Scan for the cell matching the given text and deliver its [x, y] coordinate at center. 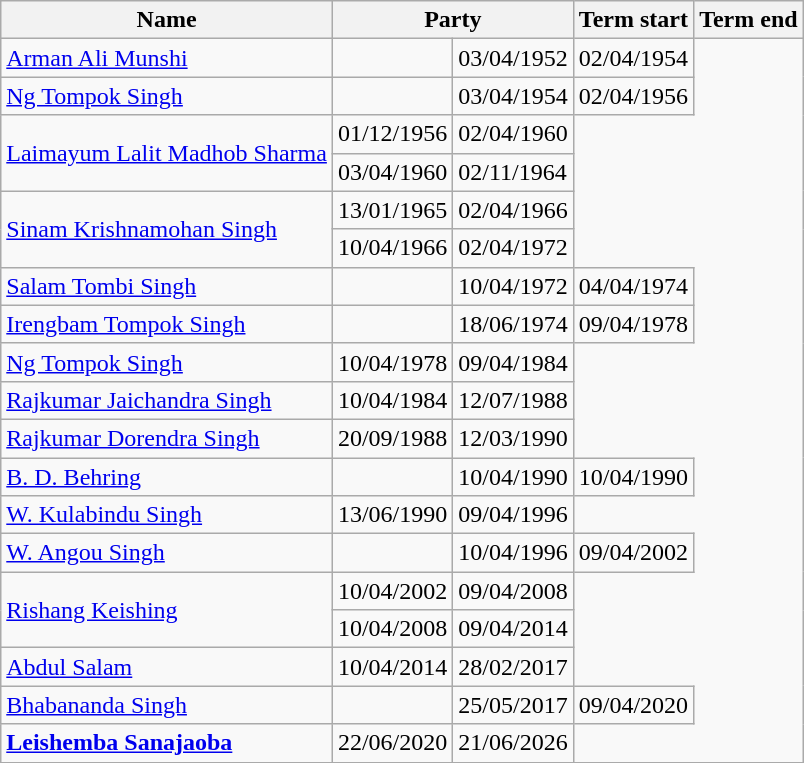
09/04/2002 [633, 553]
Sinam Krishnamohan Singh [167, 229]
B. D. Behring [167, 477]
10/04/1984 [392, 400]
12/07/1988 [513, 400]
10/04/1966 [392, 248]
10/04/2014 [392, 667]
01/12/1956 [392, 134]
12/03/1990 [513, 438]
Irengbam Tompok Singh [167, 324]
Abdul Salam [167, 667]
Bhabananda Singh [167, 705]
09/04/2014 [513, 629]
20/09/1988 [392, 438]
28/02/2017 [513, 667]
Party [452, 20]
03/04/1954 [513, 96]
02/11/1964 [513, 172]
Rajkumar Jaichandra Singh [167, 400]
09/04/2008 [513, 591]
09/04/1978 [633, 324]
03/04/1960 [392, 172]
Rishang Keishing [167, 610]
Term end [749, 20]
W. Kulabindu Singh [167, 515]
09/04/1996 [513, 515]
W. Angou Singh [167, 553]
03/04/1952 [513, 58]
13/01/1965 [392, 210]
Leishemba Sanajaoba [167, 743]
10/04/1996 [513, 553]
09/04/2020 [633, 705]
18/06/1974 [513, 324]
02/04/1956 [633, 96]
04/04/1974 [633, 286]
13/06/1990 [392, 515]
10/04/2002 [392, 591]
Rajkumar Dorendra Singh [167, 438]
02/04/1972 [513, 248]
Term start [633, 20]
25/05/2017 [513, 705]
09/04/1984 [513, 362]
10/04/1972 [513, 286]
Laimayum Lalit Madhob Sharma [167, 153]
Salam Tombi Singh [167, 286]
10/04/1978 [392, 362]
02/04/1960 [513, 134]
10/04/2008 [392, 629]
21/06/2026 [513, 743]
02/04/1954 [633, 58]
Name [167, 20]
02/04/1966 [513, 210]
22/06/2020 [392, 743]
Arman Ali Munshi [167, 58]
